Scan for the cell matching the given text and deliver its (x, y) coordinate at center. 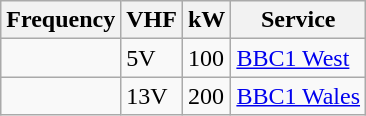
5V (152, 58)
kW (206, 20)
13V (152, 96)
Service (298, 20)
200 (206, 96)
BBC1 West (298, 58)
VHF (152, 20)
100 (206, 58)
BBC1 Wales (298, 96)
Frequency (61, 20)
